From the cell containing the given text, extract its center point as (X, Y) coordinate. 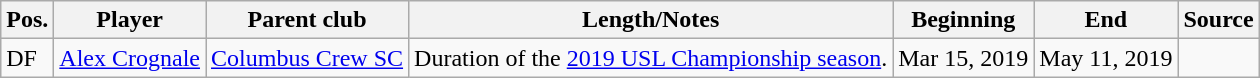
Columbus Crew SC (308, 58)
DF (28, 58)
Player (130, 20)
Pos. (28, 20)
Source (1218, 20)
Length/Notes (651, 20)
Duration of the 2019 USL Championship season. (651, 58)
May 11, 2019 (1106, 58)
Alex Crognale (130, 58)
Beginning (964, 20)
End (1106, 20)
Parent club (308, 20)
Mar 15, 2019 (964, 58)
